Return [X, Y] of the center of cell containing provided text 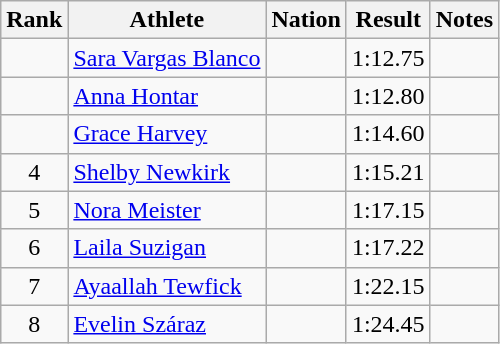
1:12.80 [388, 96]
6 [34, 248]
Notes [464, 20]
8 [34, 324]
1:14.60 [388, 134]
1:17.15 [388, 210]
Evelin Száraz [167, 324]
Result [388, 20]
Rank [34, 20]
1:22.15 [388, 286]
Laila Suzigan [167, 248]
1:15.21 [388, 172]
Sara Vargas Blanco [167, 58]
1:24.45 [388, 324]
7 [34, 286]
1:12.75 [388, 58]
Grace Harvey [167, 134]
5 [34, 210]
Nora Meister [167, 210]
Nation [306, 20]
Ayaallah Tewfick [167, 286]
4 [34, 172]
Anna Hontar [167, 96]
1:17.22 [388, 248]
Shelby Newkirk [167, 172]
Athlete [167, 20]
